From the cell containing the given text, extract its center point as [X, Y] coordinate. 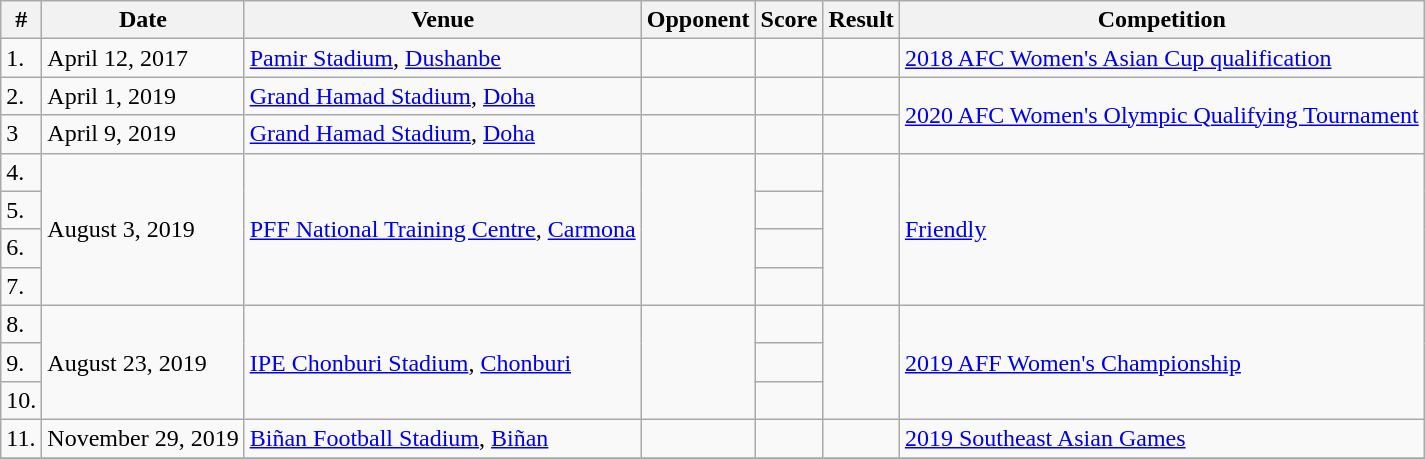
2020 AFC Women's Olympic Qualifying Tournament [1162, 115]
Biñan Football Stadium, Biñan [442, 438]
Friendly [1162, 229]
10. [22, 400]
5. [22, 210]
April 1, 2019 [143, 96]
2019 AFF Women's Championship [1162, 362]
November 29, 2019 [143, 438]
11. [22, 438]
April 12, 2017 [143, 58]
7. [22, 286]
8. [22, 324]
August 23, 2019 [143, 362]
IPE Chonburi Stadium, Chonburi [442, 362]
1. [22, 58]
PFF National Training Centre, Carmona [442, 229]
Result [861, 20]
2019 Southeast Asian Games [1162, 438]
# [22, 20]
August 3, 2019 [143, 229]
Opponent [698, 20]
April 9, 2019 [143, 134]
Score [789, 20]
6. [22, 248]
Competition [1162, 20]
Venue [442, 20]
2. [22, 96]
3 [22, 134]
9. [22, 362]
Pamir Stadium, Dushanbe [442, 58]
4. [22, 172]
2018 AFC Women's Asian Cup qualification [1162, 58]
Date [143, 20]
